Return (x, y) of the center of cell containing provided text 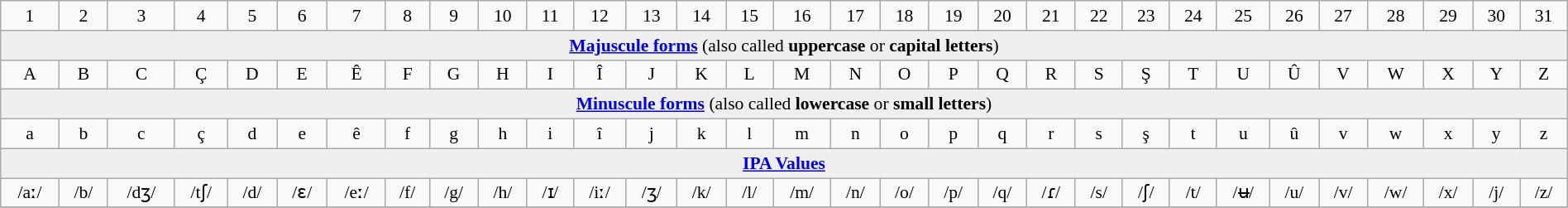
q (1002, 134)
25 (1243, 16)
/x/ (1449, 193)
z (1543, 134)
W (1396, 75)
/t/ (1193, 193)
/m/ (802, 193)
c (141, 134)
28 (1396, 16)
l (749, 134)
1 (30, 16)
b (83, 134)
C (141, 75)
/q/ (1002, 193)
x (1449, 134)
/f/ (407, 193)
18 (905, 16)
a (30, 134)
/k/ (701, 193)
2 (83, 16)
23 (1146, 16)
26 (1293, 16)
S (1098, 75)
I (550, 75)
Q (1002, 75)
s (1098, 134)
11 (550, 16)
19 (953, 16)
14 (701, 16)
/ɛ/ (301, 193)
Y (1497, 75)
F (407, 75)
/v/ (1343, 193)
T (1193, 75)
/dʒ/ (141, 193)
d (251, 134)
J (652, 75)
/ɾ/ (1052, 193)
K (701, 75)
n (855, 134)
Î (600, 75)
e (301, 134)
Ê (356, 75)
16 (802, 16)
17 (855, 16)
y (1497, 134)
Ş (1146, 75)
29 (1449, 16)
/z/ (1543, 193)
15 (749, 16)
/d/ (251, 193)
X (1449, 75)
8 (407, 16)
/g/ (453, 193)
/p/ (953, 193)
9 (453, 16)
/ʉ/ (1243, 193)
u (1243, 134)
24 (1193, 16)
3 (141, 16)
22 (1098, 16)
L (749, 75)
20 (1002, 16)
h (503, 134)
12 (600, 16)
P (953, 75)
g (453, 134)
21 (1052, 16)
/w/ (1396, 193)
f (407, 134)
M (802, 75)
31 (1543, 16)
7 (356, 16)
/h/ (503, 193)
î (600, 134)
Ç (201, 75)
/ʒ/ (652, 193)
m (802, 134)
B (83, 75)
27 (1343, 16)
/ɪ/ (550, 193)
k (701, 134)
Minuscule forms (also called lowercase or small letters) (784, 104)
/l/ (749, 193)
Majuscule forms (also called uppercase or capital letters) (784, 46)
N (855, 75)
4 (201, 16)
V (1343, 75)
r (1052, 134)
6 (301, 16)
/o/ (905, 193)
/j/ (1497, 193)
o (905, 134)
/s/ (1098, 193)
G (453, 75)
13 (652, 16)
w (1396, 134)
/b/ (83, 193)
IPA Values (784, 163)
10 (503, 16)
Û (1293, 75)
/iː/ (600, 193)
v (1343, 134)
j (652, 134)
ç (201, 134)
30 (1497, 16)
A (30, 75)
E (301, 75)
Z (1543, 75)
R (1052, 75)
/ʃ/ (1146, 193)
/u/ (1293, 193)
/eː/ (356, 193)
p (953, 134)
û (1293, 134)
/tʃ/ (201, 193)
ê (356, 134)
D (251, 75)
O (905, 75)
/aː/ (30, 193)
t (1193, 134)
5 (251, 16)
/n/ (855, 193)
U (1243, 75)
H (503, 75)
i (550, 134)
ş (1146, 134)
